Find where the given text appears and provide that cell's center as [X, Y] coordinate. 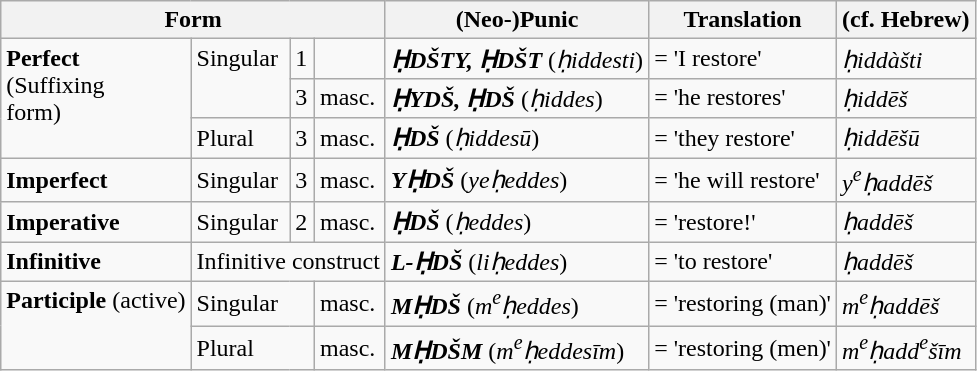
MḤDŠM (meḥeddesīm) [516, 348]
Participle (active) [96, 326]
meḥaddēš [906, 304]
Form [194, 20]
YḤDŠ (yeḥeddes) [516, 180]
Imperative [96, 222]
= 'I restore' [743, 59]
yeḥaddēš [906, 180]
= 'to restore' [743, 262]
Perfect(Suffixingform) [96, 98]
L-ḤDŠ (liḥeddes) [516, 262]
Translation [743, 20]
1 [302, 59]
2 [302, 222]
= 'they restore' [743, 138]
= 'restore!' [743, 222]
ḥiddàšti [906, 59]
meḥaddešīm [906, 348]
Infinitive [96, 262]
ḥiddēšū [906, 138]
= 'restoring (men)' [743, 348]
= 'he restores' [743, 98]
MḤDŠ (meḥeddes) [516, 304]
ḤYDŠ, ḤDŠ (ḥiddes) [516, 98]
ḥiddēš [906, 98]
= 'restoring (man)' [743, 304]
ḤDŠ (ḥeddes) [516, 222]
Imperfect [96, 180]
ḤDŠ (ḥiddesū) [516, 138]
Infinitive construct [288, 262]
(cf. Hebrew) [906, 20]
= 'he will restore' [743, 180]
(Neo-)Punic [516, 20]
ḤDŠTY, ḤDŠT (ḥiddesti) [516, 59]
